Search for the cell housing the specified text and yield its [X, Y] center coordinate. 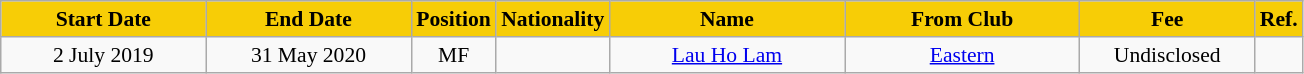
Name [726, 19]
Fee [1168, 19]
From Club [962, 19]
Nationality [552, 19]
2 July 2019 [104, 55]
Lau Ho Lam [726, 55]
31 May 2020 [308, 55]
MF [454, 55]
Ref. [1279, 19]
Eastern [962, 55]
End Date [308, 19]
Start Date [104, 19]
Undisclosed [1168, 55]
Position [454, 19]
